Pinpoint the cell where the given text exists, returning its [X, Y] midpoint coordinate. 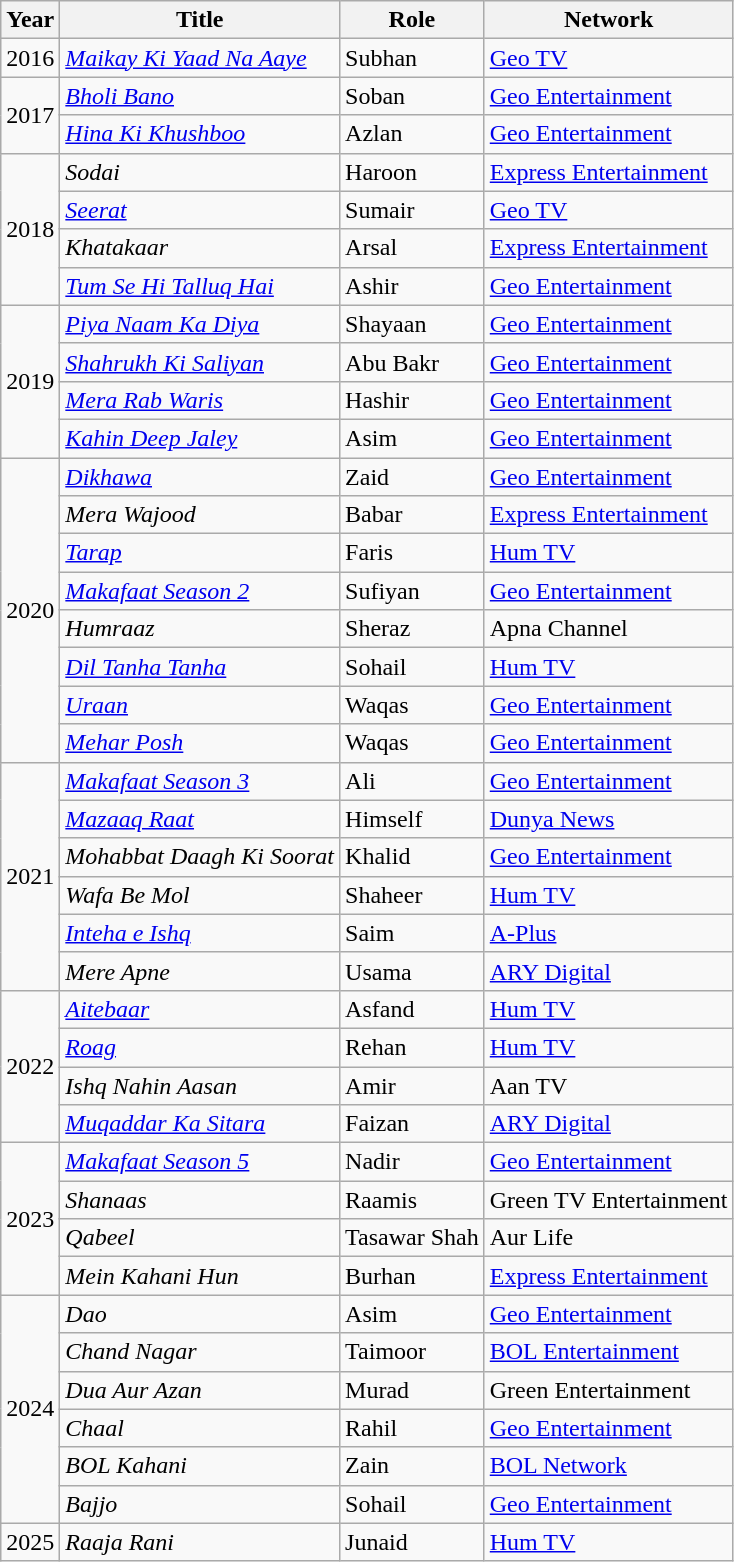
Sheraz [412, 629]
Shanaas [200, 1200]
Rahil [412, 1428]
Maikay Ki Yaad Na Aaye [200, 58]
Bajjo [200, 1504]
Mohabbat Daagh Ki Soorat [200, 857]
Soban [412, 96]
Mazaaq Raat [200, 819]
2025 [30, 1542]
Zain [412, 1466]
Inteha e Ishq [200, 933]
Seerat [200, 210]
Usama [412, 971]
Tum Se Hi Talluq Hai [200, 286]
Aitebaar [200, 1009]
2018 [30, 229]
2024 [30, 1409]
Dikhawa [200, 477]
Khatakaar [200, 248]
Sufiyan [412, 591]
Qabeel [200, 1238]
Hina Ki Khushboo [200, 134]
Himself [412, 819]
2020 [30, 610]
Title [200, 20]
2023 [30, 1219]
Babar [412, 515]
2017 [30, 115]
BOL Kahani [200, 1466]
Ashir [412, 286]
Wafa Be Mol [200, 895]
Aur Life [608, 1238]
Tasawar Shah [412, 1238]
Rehan [412, 1047]
Khalid [412, 857]
Faizan [412, 1124]
Roag [200, 1047]
Dil Tanha Tanha [200, 667]
Mera Rab Waris [200, 400]
Mehar Posh [200, 743]
Chaal [200, 1428]
Raaja Rani [200, 1542]
Nadir [412, 1162]
2022 [30, 1066]
Sodai [200, 172]
Green Entertainment [608, 1390]
Uraan [200, 705]
Kahin Deep Jaley [200, 438]
Dao [200, 1314]
BOL Network [608, 1466]
Network [608, 20]
Mera Wajood [200, 515]
2021 [30, 876]
Junaid [412, 1542]
Faris [412, 553]
Ali [412, 781]
Bholi Bano [200, 96]
A-Plus [608, 933]
Subhan [412, 58]
Taimoor [412, 1352]
Zaid [412, 477]
Shayaan [412, 324]
Aan TV [608, 1085]
Role [412, 20]
Arsal [412, 248]
Year [30, 20]
Shahrukh Ki Saliyan [200, 362]
Humraaz [200, 629]
Makafaat Season 5 [200, 1162]
Shaheer [412, 895]
Saim [412, 933]
Abu Bakr [412, 362]
2019 [30, 381]
Makafaat Season 2 [200, 591]
Makafaat Season 3 [200, 781]
Mein Kahani Hun [200, 1276]
Green TV Entertainment [608, 1200]
Ishq Nahin Aasan [200, 1085]
Amir [412, 1085]
2016 [30, 58]
Sumair [412, 210]
Chand Nagar [200, 1352]
Haroon [412, 172]
Muqaddar Ka Sitara [200, 1124]
Raamis [412, 1200]
Mere Apne [200, 971]
Piya Naam Ka Diya [200, 324]
Dunya News [608, 819]
Tarap [200, 553]
BOL Entertainment [608, 1352]
Hashir [412, 400]
Dua Aur Azan [200, 1390]
Azlan [412, 134]
Apna Channel [608, 629]
Asfand [412, 1009]
Murad [412, 1390]
Burhan [412, 1276]
